Determine the [X, Y] coordinate at the center of the cell enclosing the given text.  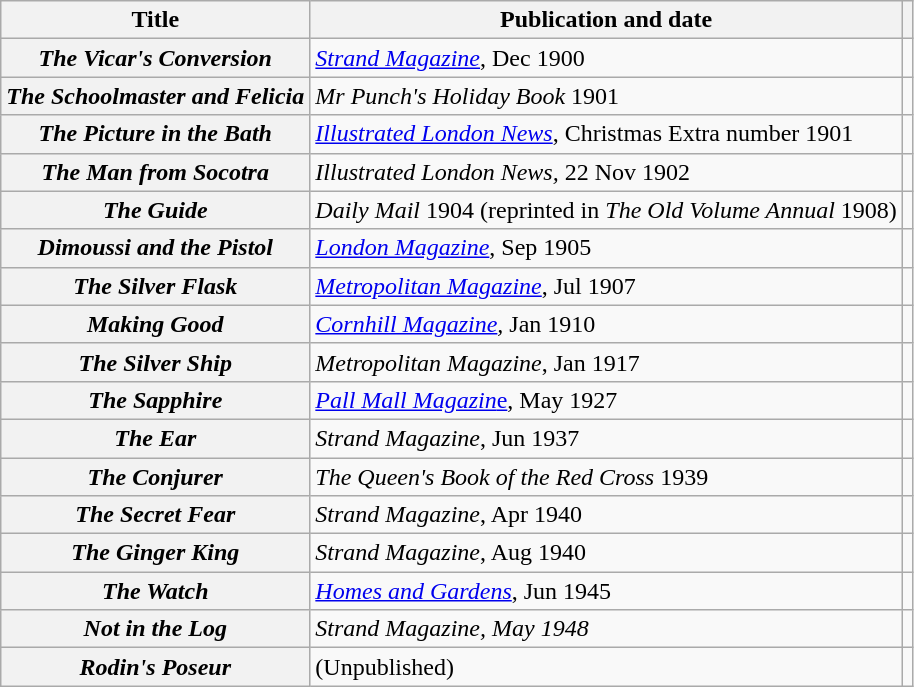
Illustrated London News, 22 Nov 1902 [606, 172]
Strand Magazine, Jun 1937 [606, 438]
Metropolitan Magazine, Jan 1917 [606, 362]
(Unpublished) [606, 667]
Strand Magazine, Apr 1940 [606, 515]
Rodin's Poseur [156, 667]
Cornhill Magazine, Jan 1910 [606, 324]
Homes and Gardens, Jun 1945 [606, 591]
Making Good [156, 324]
Daily Mail 1904 (reprinted in The Old Volume Annual 1908) [606, 210]
The Schoolmaster and Felicia [156, 96]
Strand Magazine, May 1948 [606, 629]
The Conjurer [156, 477]
Pall Mall Magazine, May 1927 [606, 400]
The Picture in the Bath [156, 134]
The Silver Flask [156, 286]
Title [156, 20]
Publication and date [606, 20]
Dimoussi and the Pistol [156, 248]
The Man from Socotra [156, 172]
The Ginger King [156, 553]
London Magazine, Sep 1905 [606, 248]
The Watch [156, 591]
Strand Magazine, Aug 1940 [606, 553]
Illustrated London News, Christmas Extra number 1901 [606, 134]
The Secret Fear [156, 515]
The Ear [156, 438]
Metropolitan Magazine, Jul 1907 [606, 286]
Not in the Log [156, 629]
The Silver Ship [156, 362]
Strand Magazine, Dec 1900 [606, 58]
The Sapphire [156, 400]
Mr Punch's Holiday Book 1901 [606, 96]
The Queen's Book of the Red Cross 1939 [606, 477]
The Vicar's Conversion [156, 58]
The Guide [156, 210]
